Capture the cell that displays the provided text and extract its [X, Y] central coordinate. 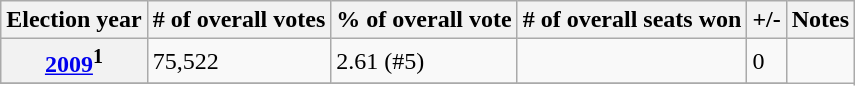
0 [766, 62]
# of overall votes [239, 20]
75,522 [239, 62]
% of overall vote [424, 20]
Election year [74, 20]
20091 [74, 62]
2.61 (#5) [424, 62]
+/- [766, 20]
# of overall seats won [632, 20]
Notes [820, 20]
